Return [x, y] of the center of cell containing provided text 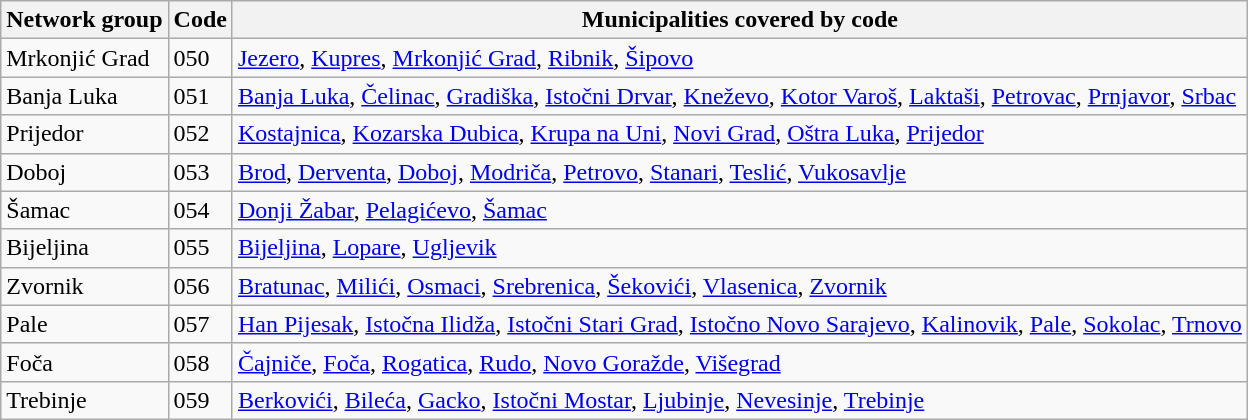
Bratunac, Milići, Osmaci, Srebrenica, Šekovići, Vlasenica, Zvornik [740, 286]
Bijeljina, Lopare, Ugljevik [740, 248]
Network group [84, 20]
056 [200, 286]
Berkovići, Bileća, Gacko, Istočni Mostar, Ljubinje, Nevesinje, Trebinje [740, 400]
Prijedor [84, 134]
Municipalities covered by code [740, 20]
Kostajnica, Kozarska Dubica, Krupa na Uni, Novi Grad, Oštra Luka, Prijedor [740, 134]
050 [200, 58]
Banja Luka [84, 96]
Mrkonjić Grad [84, 58]
058 [200, 362]
Trebinje [84, 400]
Banja Luka, Čelinac, Gradiška, Istočni Drvar, Kneževo, Kotor Varoš, Laktaši, Petrovac, Prnjavor, Srbac [740, 96]
Code [200, 20]
052 [200, 134]
Bijeljina [84, 248]
Čajniče, Foča, Rogatica, Rudo, Novo Goražde, Višegrad [740, 362]
051 [200, 96]
059 [200, 400]
Doboj [84, 172]
Pale [84, 324]
Donji Žabar, Pelagićevo, Šamac [740, 210]
053 [200, 172]
057 [200, 324]
Zvornik [84, 286]
Jezero, Kupres, Mrkonjić Grad, Ribnik, Šipovo [740, 58]
Foča [84, 362]
054 [200, 210]
Šamac [84, 210]
055 [200, 248]
Han Pijesak, Istočna Ilidža, Istočni Stari Grad, Istočno Novo Sarajevo, Kalinovik, Pale, Sokolac, Trnovo [740, 324]
Brod, Derventa, Doboj, Modriča, Petrovo, Stanari, Teslić, Vukosavlje [740, 172]
